Pinpoint the cell where the given text exists, returning its [X, Y] midpoint coordinate. 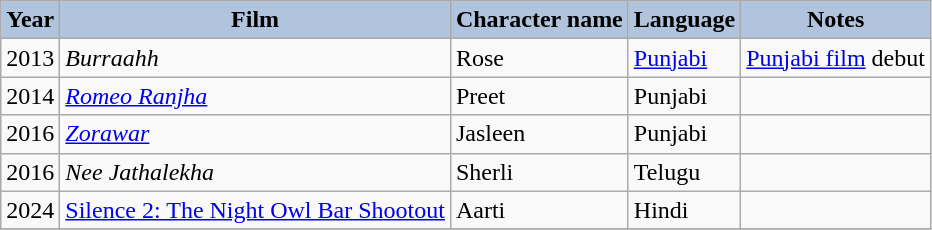
Year [30, 20]
Punjabi film debut [836, 58]
Sherli [539, 172]
2024 [30, 210]
Romeo Ranjha [256, 96]
Telugu [684, 172]
Silence 2: The Night Owl Bar Shootout [256, 210]
Aarti [539, 210]
Jasleen [539, 134]
Language [684, 20]
Nee Jathalekha [256, 172]
Zorawar [256, 134]
Burraahh [256, 58]
2014 [30, 96]
Film [256, 20]
Notes [836, 20]
Preet [539, 96]
Hindi [684, 210]
Rose [539, 58]
2013 [30, 58]
Character name [539, 20]
